Extract the [X, Y] coordinate from the center of the cell holding the provided text.  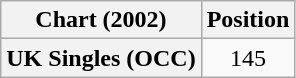
145 [248, 58]
Position [248, 20]
UK Singles (OCC) [101, 58]
Chart (2002) [101, 20]
